From the cell containing the given text, extract its center point as [X, Y] coordinate. 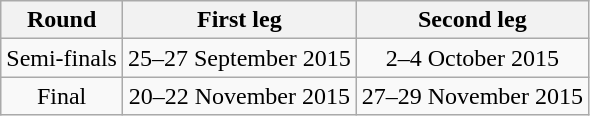
27–29 November 2015 [472, 96]
Final [62, 96]
Semi-finals [62, 58]
First leg [239, 20]
Second leg [472, 20]
2–4 October 2015 [472, 58]
Round [62, 20]
20–22 November 2015 [239, 96]
25–27 September 2015 [239, 58]
